Identify which cell holds the provided text, then report its (X, Y) central coordinate. 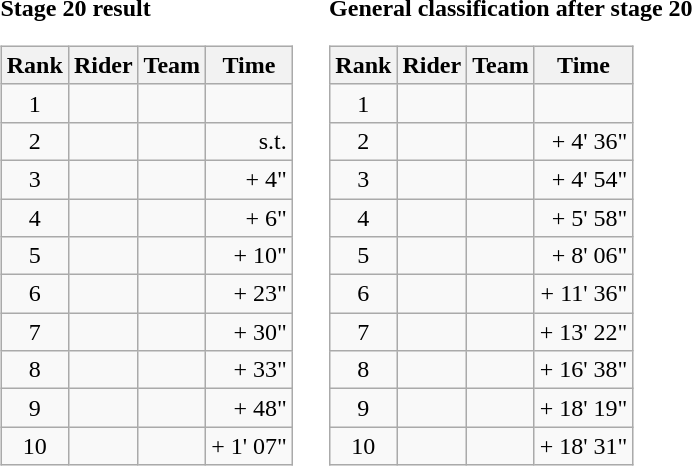
+ 48" (250, 408)
+ 8' 06" (584, 256)
+ 4' 54" (584, 179)
+ 18' 31" (584, 446)
s.t. (250, 141)
+ 6" (250, 217)
+ 4' 36" (584, 141)
+ 23" (250, 294)
+ 18' 19" (584, 408)
+ 30" (250, 332)
+ 1' 07" (250, 446)
+ 10" (250, 256)
+ 11' 36" (584, 294)
+ 5' 58" (584, 217)
+ 13' 22" (584, 332)
+ 33" (250, 370)
+ 4" (250, 179)
+ 16' 38" (584, 370)
